Capture the cell that displays the provided text and extract its (X, Y) central coordinate. 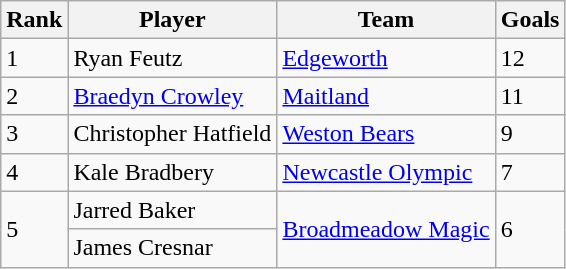
Weston Bears (386, 134)
9 (530, 134)
Team (386, 20)
Player (172, 20)
Jarred Baker (172, 210)
5 (34, 229)
3 (34, 134)
1 (34, 58)
2 (34, 96)
James Cresnar (172, 248)
Goals (530, 20)
Ryan Feutz (172, 58)
Edgeworth (386, 58)
Rank (34, 20)
12 (530, 58)
4 (34, 172)
Christopher Hatfield (172, 134)
Broadmeadow Magic (386, 229)
11 (530, 96)
6 (530, 229)
Kale Bradbery (172, 172)
Newcastle Olympic (386, 172)
7 (530, 172)
Maitland (386, 96)
Braedyn Crowley (172, 96)
